Search for the cell housing the specified text and yield its [x, y] center coordinate. 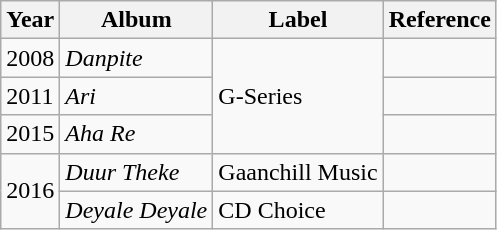
Deyale Deyale [136, 210]
2015 [30, 134]
CD Choice [298, 210]
Reference [440, 20]
Danpite [136, 58]
Ari [136, 96]
Label [298, 20]
Year [30, 20]
Album [136, 20]
2016 [30, 191]
Aha Re [136, 134]
Duur Theke [136, 172]
Gaanchill Music [298, 172]
2008 [30, 58]
2011 [30, 96]
G-Series [298, 96]
